Detect which cell encompasses the target text, then output its [x, y] center coordinate. 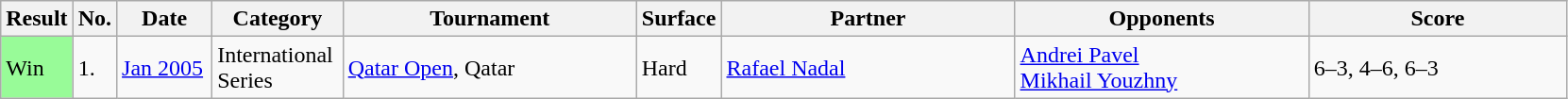
Tournament [489, 19]
1. [94, 68]
Win [37, 68]
Jan 2005 [164, 68]
Date [164, 19]
6–3, 4–6, 6–3 [1438, 68]
Opponents [1161, 19]
Andrei Pavel Mikhail Youzhny [1161, 68]
No. [94, 19]
Surface [679, 19]
Qatar Open, Qatar [489, 68]
Result [37, 19]
International Series [278, 68]
Rafael Nadal [868, 68]
Partner [868, 19]
Category [278, 19]
Hard [679, 68]
Score [1438, 19]
